Capture the cell that displays the provided text and extract its [x, y] central coordinate. 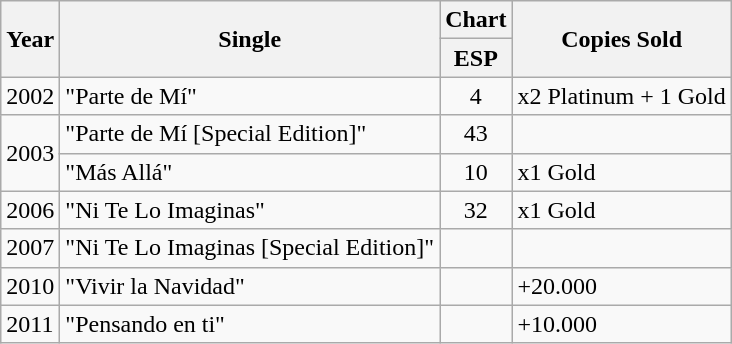
"Más Allá" [250, 172]
+10.000 [622, 324]
"Ni Te Lo Imaginas [Special Edition]" [250, 248]
2003 [30, 153]
"Pensando en ti" [250, 324]
"Ni Te Lo Imaginas" [250, 210]
x2 Platinum + 1 Gold [622, 96]
4 [476, 96]
"Vivir la Navidad" [250, 286]
ESP [476, 58]
2011 [30, 324]
Chart [476, 20]
2006 [30, 210]
10 [476, 172]
+20.000 [622, 286]
Single [250, 39]
2002 [30, 96]
43 [476, 134]
32 [476, 210]
Copies Sold [622, 39]
Year [30, 39]
"Parte de Mí" [250, 96]
"Parte de Mí [Special Edition]" [250, 134]
2010 [30, 286]
2007 [30, 248]
